Output the (X, Y) coordinate of the center of the cell containing the given text.  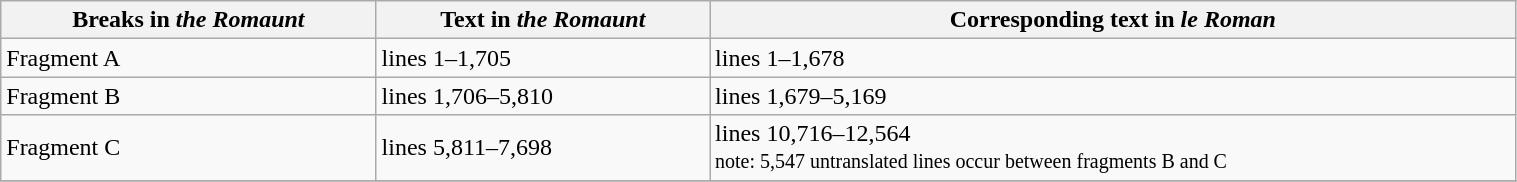
Breaks in the Romaunt (188, 20)
lines 1,679–5,169 (1113, 96)
lines 1,706–5,810 (542, 96)
Corresponding text in le Roman (1113, 20)
lines 1–1,678 (1113, 58)
Fragment A (188, 58)
lines 10,716–12,564 note: 5,547 untranslated lines occur between fragments B and C (1113, 148)
lines 5,811–7,698 (542, 148)
Fragment B (188, 96)
lines 1–1,705 (542, 58)
Fragment C (188, 148)
Text in the Romaunt (542, 20)
